Locate the cell with the specified text and output its (x, y) center coordinate. 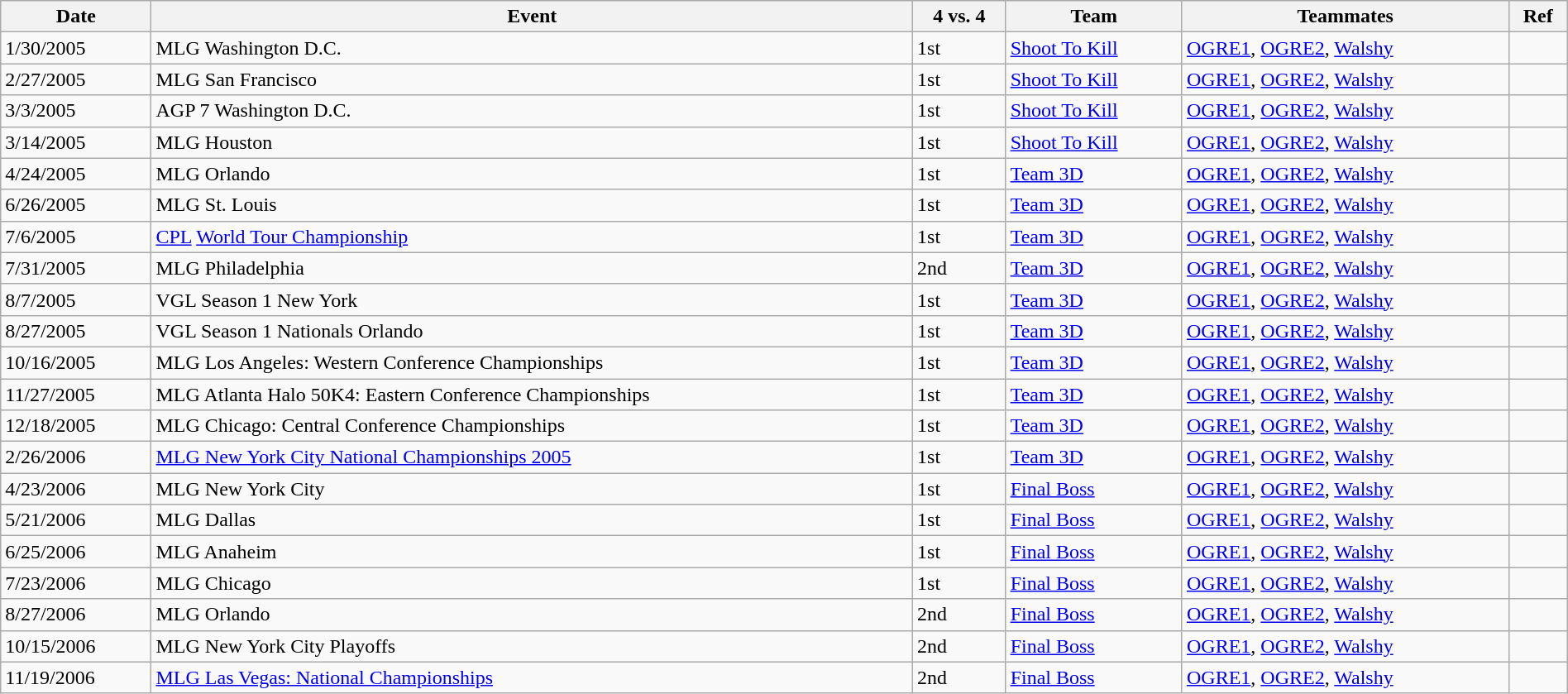
6/26/2005 (76, 205)
Teammates (1345, 17)
3/3/2005 (76, 111)
MLG New York City (533, 489)
10/15/2006 (76, 646)
4 vs. 4 (959, 17)
11/27/2005 (76, 395)
MLG Atlanta Halo 50K4: Eastern Conference Championships (533, 395)
10/16/2005 (76, 362)
8/27/2005 (76, 331)
11/19/2006 (76, 677)
MLG Chicago (533, 583)
MLG New York City Playoffs (533, 646)
1/30/2005 (76, 48)
MLG Dallas (533, 520)
MLG Washington D.C. (533, 48)
VGL Season 1 Nationals Orlando (533, 331)
8/7/2005 (76, 299)
MLG Houston (533, 142)
3/14/2005 (76, 142)
7/31/2005 (76, 268)
VGL Season 1 New York (533, 299)
MLG Anaheim (533, 552)
7/6/2005 (76, 237)
2/26/2006 (76, 457)
8/27/2006 (76, 615)
7/23/2006 (76, 583)
AGP 7 Washington D.C. (533, 111)
Date (76, 17)
4/23/2006 (76, 489)
4/24/2005 (76, 174)
12/18/2005 (76, 426)
2/27/2005 (76, 79)
MLG Chicago: Central Conference Championships (533, 426)
MLG New York City National Championships 2005 (533, 457)
CPL World Tour Championship (533, 237)
MLG St. Louis (533, 205)
MLG Las Vegas: National Championships (533, 677)
MLG San Francisco (533, 79)
Team (1093, 17)
MLG Philadelphia (533, 268)
6/25/2006 (76, 552)
Event (533, 17)
MLG Los Angeles: Western Conference Championships (533, 362)
5/21/2006 (76, 520)
Ref (1538, 17)
